Locate the cell with the specified text and output its [X, Y] center coordinate. 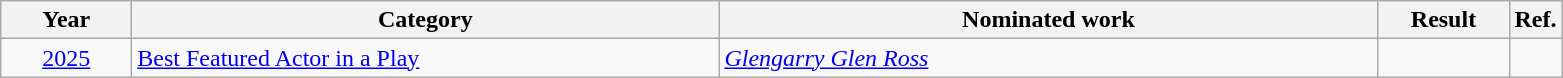
Year [66, 20]
Best Featured Actor in a Play [426, 58]
Ref. [1536, 20]
Result [1444, 20]
Nominated work [1048, 20]
2025 [66, 58]
Glengarry Glen Ross [1048, 58]
Category [426, 20]
